Provide the [x, y] coordinate of the cell's center where the given text is located.  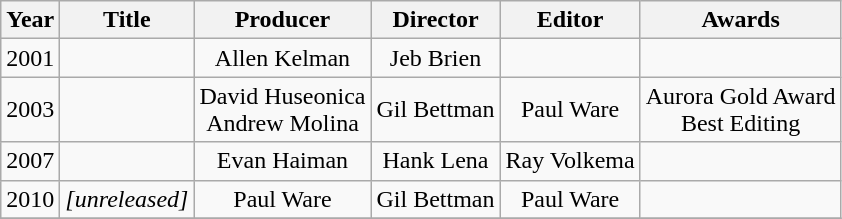
Jeb Brien [436, 58]
Year [30, 20]
2001 [30, 58]
Editor [570, 20]
2010 [30, 199]
Hank Lena [436, 161]
Allen Kelman [282, 58]
Evan Haiman [282, 161]
David HuseonicaAndrew Molina [282, 110]
2003 [30, 110]
[unreleased] [127, 199]
Aurora Gold Award Best Editing [740, 110]
Director [436, 20]
Producer [282, 20]
Title [127, 20]
2007 [30, 161]
Ray Volkema [570, 161]
Awards [740, 20]
